Output the [X, Y] coordinate of the center of the cell containing the given text.  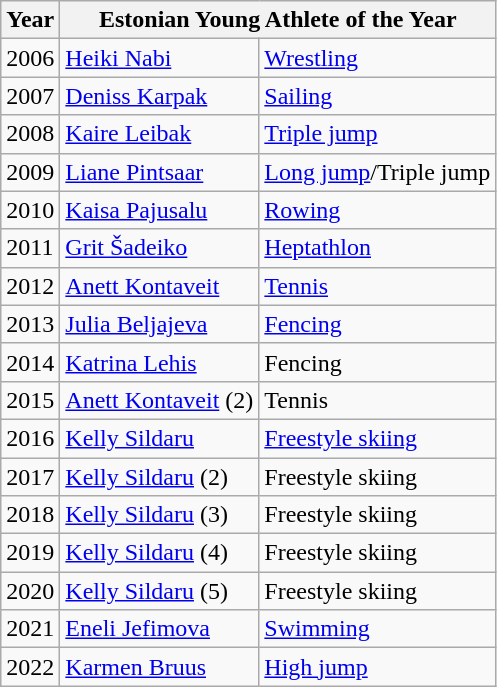
2017 [30, 477]
2013 [30, 324]
2016 [30, 438]
Eneli Jefimova [160, 629]
High jump [378, 667]
Long jump/Triple jump [378, 172]
Heiki Nabi [160, 58]
Julia Beljajeva [160, 324]
2011 [30, 248]
Anett Kontaveit [160, 286]
Kelly Sildaru [160, 438]
2015 [30, 400]
2022 [30, 667]
Kelly Sildaru (5) [160, 591]
Heptathlon [378, 248]
2020 [30, 591]
2012 [30, 286]
Triple jump [378, 134]
Estonian Young Athlete of the Year [278, 20]
Deniss Karpak [160, 96]
Katrina Lehis [160, 362]
2008 [30, 134]
Sailing [378, 96]
Kaisa Pajusalu [160, 210]
2019 [30, 553]
2014 [30, 362]
Anett Kontaveit (2) [160, 400]
Wrestling [378, 58]
2006 [30, 58]
Kelly Sildaru (3) [160, 515]
Liane Pintsaar [160, 172]
2021 [30, 629]
Year [30, 20]
2010 [30, 210]
2009 [30, 172]
Swimming [378, 629]
Grit Šadeiko [160, 248]
Kelly Sildaru (4) [160, 553]
Rowing [378, 210]
Kelly Sildaru (2) [160, 477]
Kaire Leibak [160, 134]
Karmen Bruus [160, 667]
2018 [30, 515]
2007 [30, 96]
